Find where the given text appears and provide that cell's center as (x, y) coordinate. 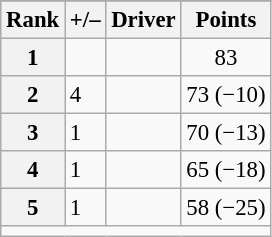
5 (33, 208)
Rank (33, 20)
58 (−25) (226, 208)
3 (33, 133)
70 (−13) (226, 133)
73 (−10) (226, 95)
Driver (144, 20)
65 (−18) (226, 170)
Points (226, 20)
+/– (86, 20)
2 (33, 95)
83 (226, 58)
